Search for the cell housing the specified text and yield its [x, y] center coordinate. 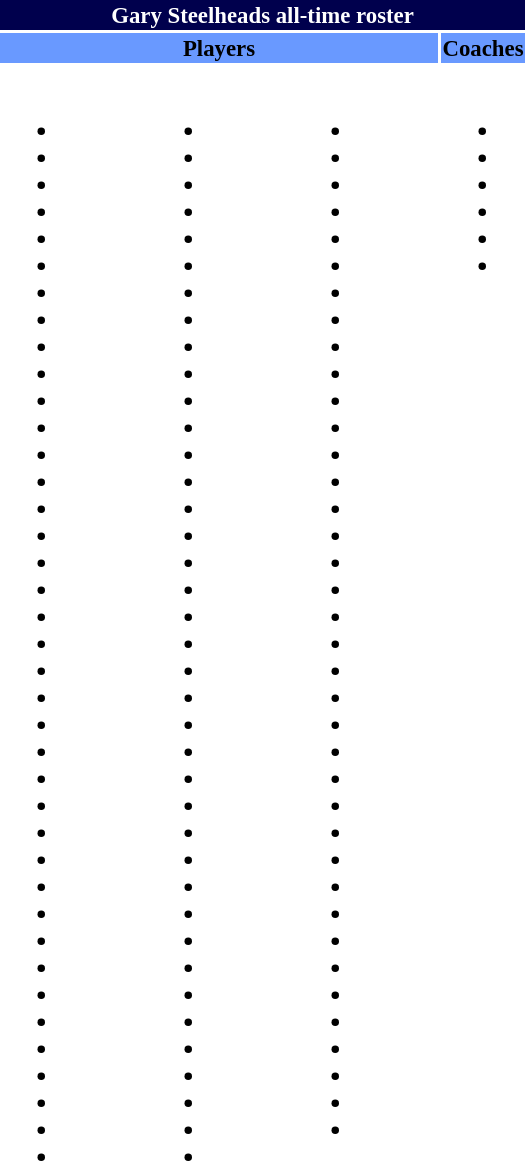
Players [219, 48]
Coaches [483, 48]
Gary Steelheads all-time roster [262, 15]
